Identify which cell holds the provided text, then report its [X, Y] central coordinate. 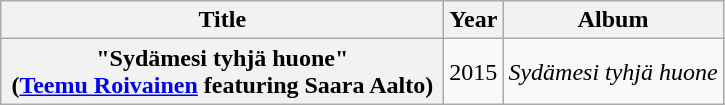
Year [474, 20]
Sydämesi tyhjä huone [613, 72]
Album [613, 20]
Title [222, 20]
"Sydämesi tyhjä huone"(Teemu Roivainen featuring Saara Aalto) [222, 72]
2015 [474, 72]
